Provide the (x, y) coordinate of the cell's center where the given text is located.  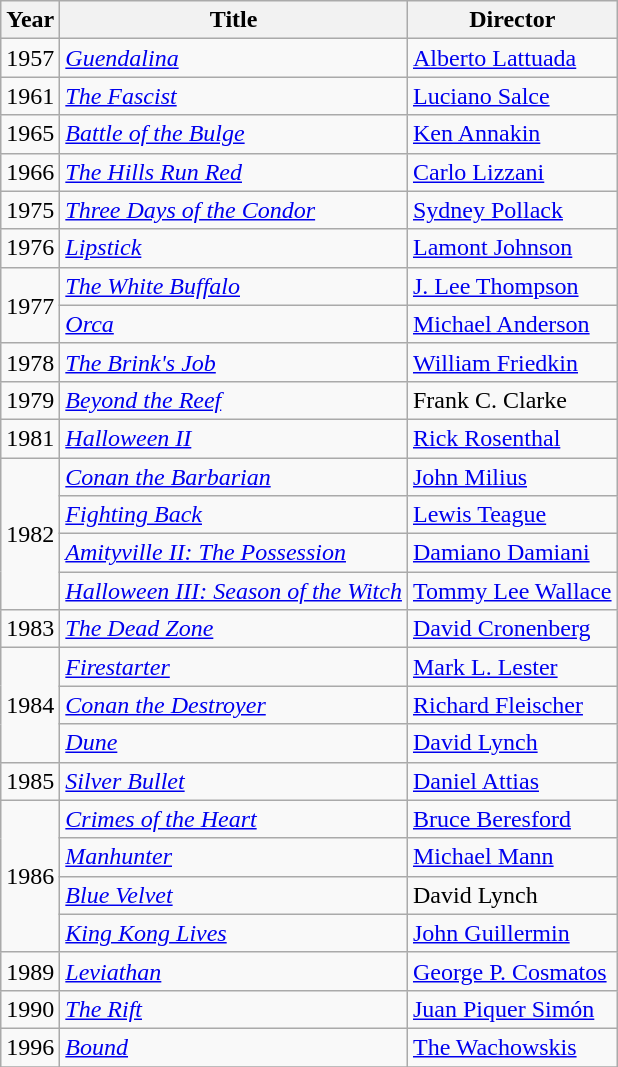
Richard Fleischer (512, 705)
1996 (30, 1047)
The Hills Run Red (234, 172)
Bound (234, 1047)
Lewis Teague (512, 515)
Amityville II: The Possession (234, 553)
1976 (30, 248)
Director (512, 20)
The Rift (234, 1009)
1985 (30, 781)
Halloween II (234, 438)
Halloween III: Season of the Witch (234, 591)
1957 (30, 58)
Blue Velvet (234, 895)
1961 (30, 96)
1979 (30, 400)
Silver Bullet (234, 781)
Juan Piquer Simón (512, 1009)
Manhunter (234, 857)
1989 (30, 971)
Daniel Attias (512, 781)
Lipstick (234, 248)
Luciano Salce (512, 96)
Year (30, 20)
Michael Anderson (512, 324)
Bruce Beresford (512, 819)
Battle of the Bulge (234, 134)
Tommy Lee Wallace (512, 591)
1966 (30, 172)
1981 (30, 438)
George P. Cosmatos (512, 971)
Conan the Barbarian (234, 477)
1990 (30, 1009)
Damiano Damiani (512, 553)
Conan the Destroyer (234, 705)
Rick Rosenthal (512, 438)
Ken Annakin (512, 134)
Dune (234, 743)
1986 (30, 876)
Carlo Lizzani (512, 172)
Fighting Back (234, 515)
1984 (30, 705)
The Fascist (234, 96)
Firestarter (234, 667)
William Friedkin (512, 362)
Michael Mann (512, 857)
Orca (234, 324)
King Kong Lives (234, 933)
The Brink's Job (234, 362)
The Wachowskis (512, 1047)
The White Buffalo (234, 286)
Three Days of the Condor (234, 210)
1975 (30, 210)
1983 (30, 629)
John Guillermin (512, 933)
John Milius (512, 477)
Title (234, 20)
Leviathan (234, 971)
1965 (30, 134)
David Cronenberg (512, 629)
Frank C. Clarke (512, 400)
Sydney Pollack (512, 210)
1978 (30, 362)
Mark L. Lester (512, 667)
Guendalina (234, 58)
1977 (30, 305)
Crimes of the Heart (234, 819)
J. Lee Thompson (512, 286)
Alberto Lattuada (512, 58)
Lamont Johnson (512, 248)
1982 (30, 534)
The Dead Zone (234, 629)
Beyond the Reef (234, 400)
